From the cell containing the given text, extract its center point as [x, y] coordinate. 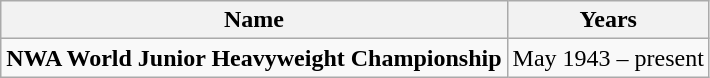
NWA World Junior Heavyweight Championship [254, 58]
May 1943 – present [608, 58]
Years [608, 20]
Name [254, 20]
